Capture the cell that displays the provided text and extract its [x, y] central coordinate. 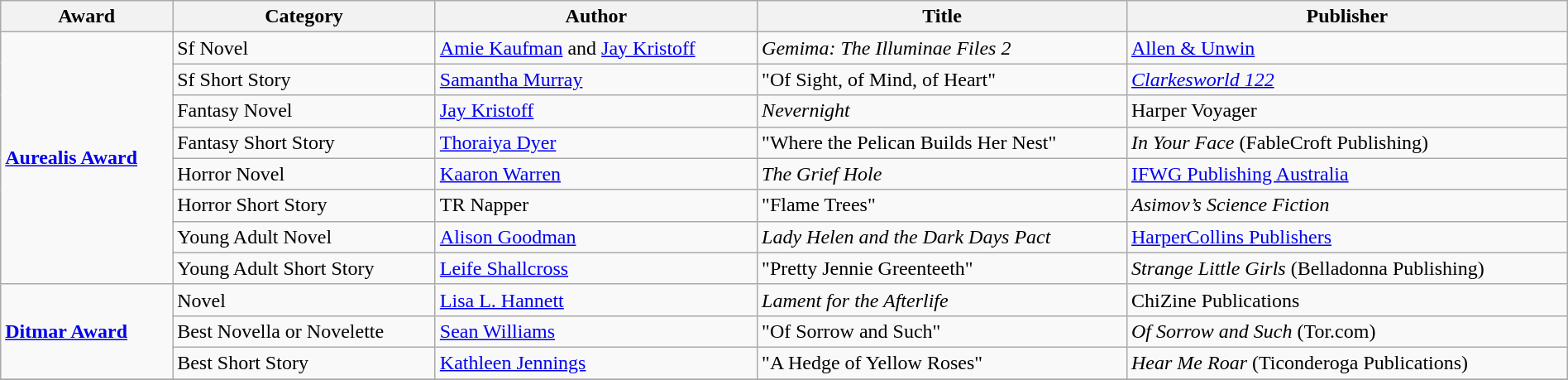
Fantasy Novel [304, 111]
"Flame Trees" [943, 205]
The Grief Hole [943, 174]
Author [595, 17]
Title [943, 17]
Jay Kristoff [595, 111]
IFWG Publishing Australia [1346, 174]
Kaaron Warren [595, 174]
Amie Kaufman and Jay Kristoff [595, 48]
"A Hedge of Yellow Roses" [943, 363]
Alison Goodman [595, 237]
Allen & Unwin [1346, 48]
Kathleen Jennings [595, 363]
Sean Williams [595, 331]
ChiZine Publications [1346, 300]
"Pretty Jennie Greenteeth" [943, 268]
Of Sorrow and Such (Tor.com) [1346, 331]
HarperCollins Publishers [1346, 237]
Aurealis Award [87, 158]
Lament for the Afterlife [943, 300]
Gemima: The Illuminae Files 2 [943, 48]
Sf Short Story [304, 79]
Asimov’s Science Fiction [1346, 205]
"Of Sight, of Mind, of Heart" [943, 79]
Harper Voyager [1346, 111]
Category [304, 17]
Samantha Murray [595, 79]
"Of Sorrow and Such" [943, 331]
Lisa L. Hannett [595, 300]
Novel [304, 300]
Ditmar Award [87, 331]
Best Novella or Novelette [304, 331]
Nevernight [943, 111]
Sf Novel [304, 48]
Fantasy Short Story [304, 142]
Hear Me Roar (Ticonderoga Publications) [1346, 363]
Award [87, 17]
Lady Helen and the Dark Days Pact [943, 237]
Horror Short Story [304, 205]
Clarkesworld 122 [1346, 79]
Thoraiya Dyer [595, 142]
Leife Shallcross [595, 268]
Best Short Story [304, 363]
Publisher [1346, 17]
TR Napper [595, 205]
In Your Face (FableCroft Publishing) [1346, 142]
"Where the Pelican Builds Her Nest" [943, 142]
Strange Little Girls (Belladonna Publishing) [1346, 268]
Young Adult Novel [304, 237]
Young Adult Short Story [304, 268]
Horror Novel [304, 174]
